Capture the cell that displays the provided text and extract its (x, y) central coordinate. 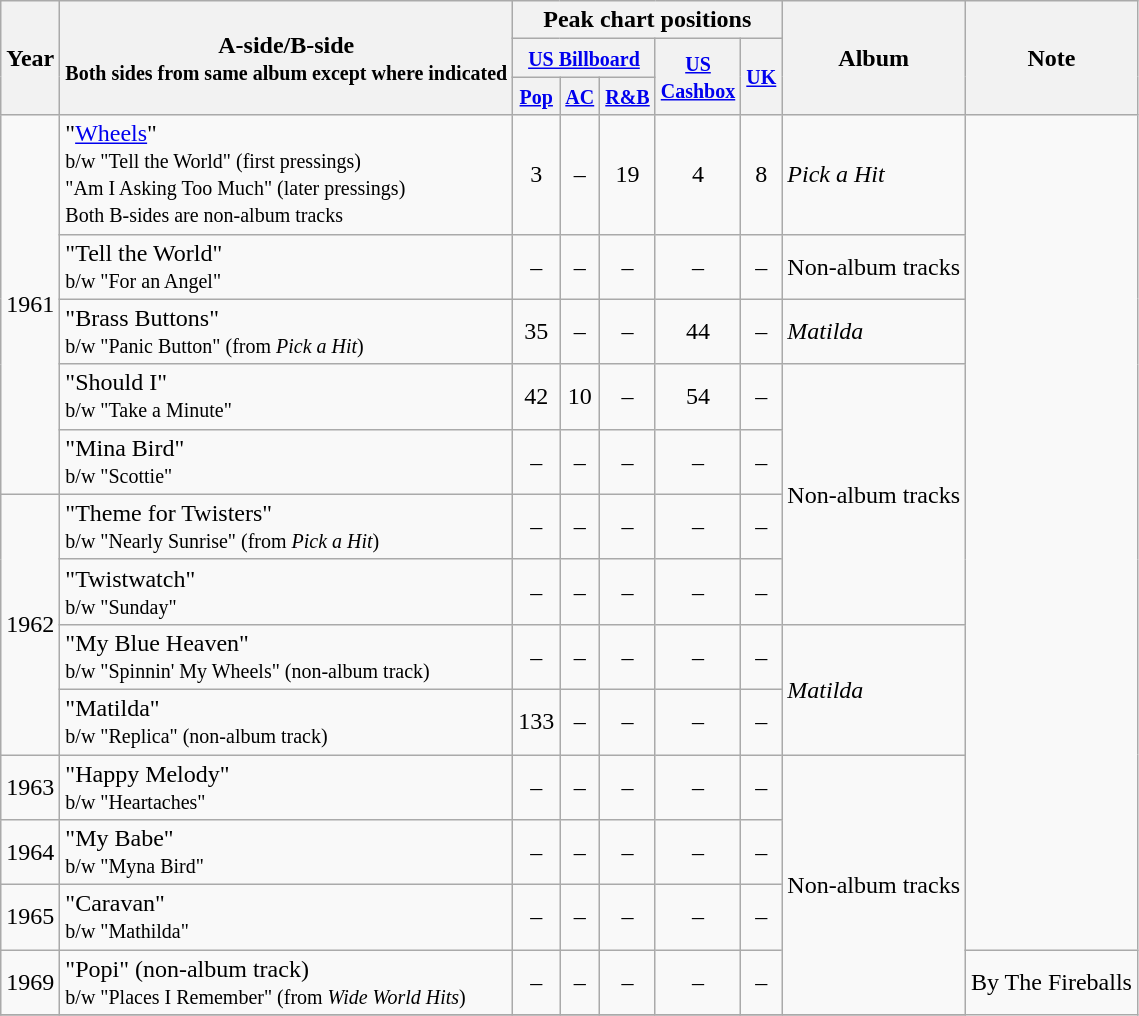
1969 (30, 982)
"Tell the World"b/w "For an Angel" (286, 266)
4 (698, 174)
1962 (30, 624)
Album (874, 58)
"Happy Melody"b/w "Heartaches" (286, 786)
54 (698, 396)
"My Babe"b/w "Myna Bird" (286, 852)
AC (580, 96)
"Caravan"b/w "Mathilda" (286, 918)
8 (762, 174)
10 (580, 396)
By The Fireballs (1052, 982)
Note (1052, 58)
35 (536, 332)
1965 (30, 918)
"Wheels"b/w "Tell the World" (first pressings)"Am I Asking Too Much" (later pressings)Both B-sides are non-album tracks (286, 174)
"Mina Bird"b/w "Scottie" (286, 462)
Peak chart positions (648, 20)
19 (628, 174)
"Twistwatch"b/w "Sunday" (286, 592)
44 (698, 332)
UK (762, 77)
Pick a Hit (874, 174)
"Popi" (non-album track) b/w "Places I Remember" (from Wide World Hits) (286, 982)
"Brass Buttons"b/w "Panic Button" (from Pick a Hit) (286, 332)
133 (536, 722)
"Matilda"b/w "Replica" (non-album track) (286, 722)
A-side/B-sideBoth sides from same album except where indicated (286, 58)
1961 (30, 304)
"My Blue Heaven"b/w "Spinnin' My Wheels" (non-album track) (286, 656)
"Should I"b/w "Take a Minute" (286, 396)
US Billboard (584, 58)
USCashbox (698, 77)
Year (30, 58)
Pop (536, 96)
1964 (30, 852)
42 (536, 396)
3 (536, 174)
"Theme for Twisters"b/w "Nearly Sunrise" (from Pick a Hit) (286, 526)
R&B (628, 96)
1963 (30, 786)
